Extract the (X, Y) coordinate from the center of the cell holding the provided text.  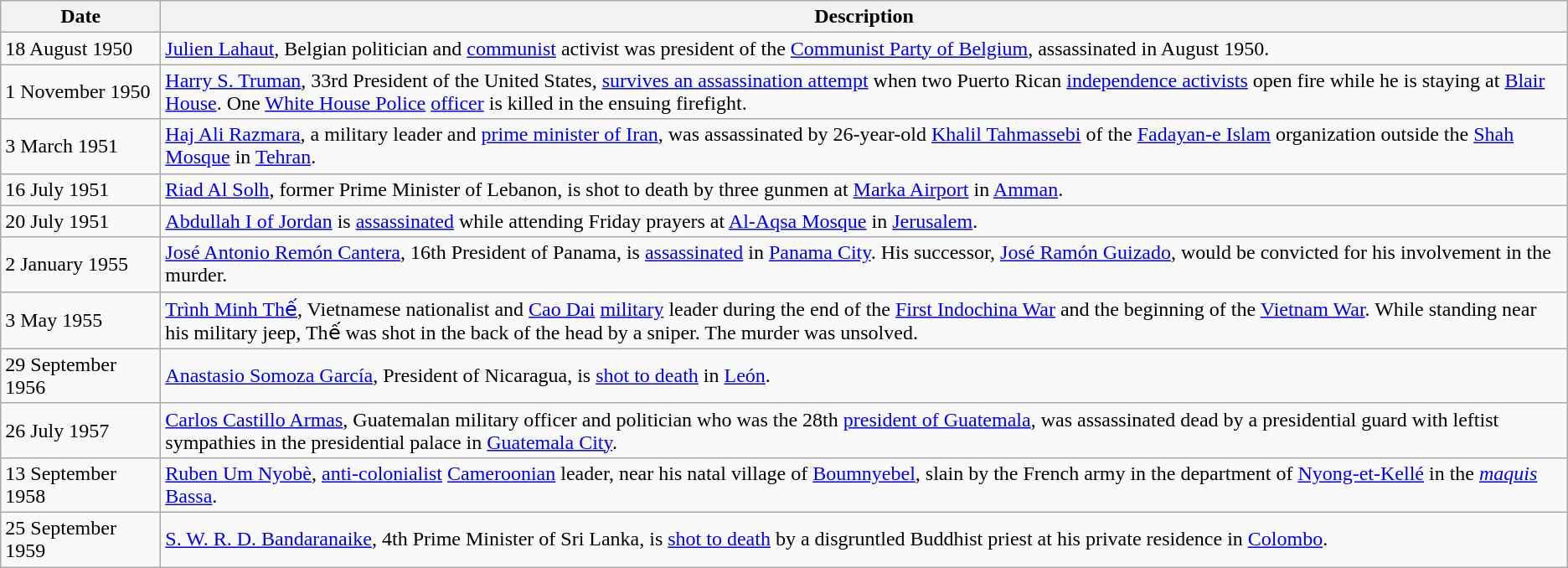
26 July 1957 (80, 431)
25 September 1959 (80, 540)
29 September 1956 (80, 375)
1 November 1950 (80, 92)
Julien Lahaut, Belgian politician and communist activist was president of the Communist Party of Belgium, assassinated in August 1950. (864, 49)
2 January 1955 (80, 265)
Date (80, 17)
3 March 1951 (80, 146)
Description (864, 17)
18 August 1950 (80, 49)
S. W. R. D. Bandaranaike, 4th Prime Minister of Sri Lanka, is shot to death by a disgruntled Buddhist priest at his private residence in Colombo. (864, 540)
13 September 1958 (80, 484)
Anastasio Somoza García, President of Nicaragua, is shot to death in León. (864, 375)
16 July 1951 (80, 189)
3 May 1955 (80, 320)
20 July 1951 (80, 221)
Riad Al Solh, former Prime Minister of Lebanon, is shot to death by three gunmen at Marka Airport in Amman. (864, 189)
Abdullah I of Jordan is assassinated while attending Friday prayers at Al-Aqsa Mosque in Jerusalem. (864, 221)
